Return (x, y) of the center of cell containing provided text 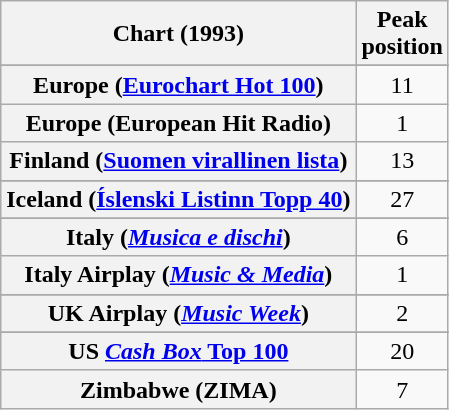
7 (402, 389)
27 (402, 199)
Europe (Eurochart Hot 100) (178, 85)
Iceland (Íslenski Listinn Topp 40) (178, 199)
UK Airplay (Music Week) (178, 313)
Europe (European Hit Radio) (178, 123)
Italy Airplay (Music & Media) (178, 275)
US Cash Box Top 100 (178, 351)
Peakposition (402, 34)
Finland (Suomen virallinen lista) (178, 161)
2 (402, 313)
20 (402, 351)
Italy (Musica e dischi) (178, 237)
Chart (1993) (178, 34)
11 (402, 85)
13 (402, 161)
Zimbabwe (ZIMA) (178, 389)
6 (402, 237)
